For the text-containing cell, return its midpoint in [x, y] coordinate format. 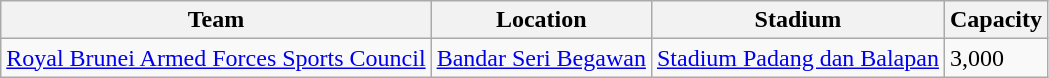
Location [541, 20]
3,000 [996, 58]
Stadium Padang dan Balapan [798, 58]
Royal Brunei Armed Forces Sports Council [216, 58]
Capacity [996, 20]
Bandar Seri Begawan [541, 58]
Stadium [798, 20]
Team [216, 20]
